Identify which cell holds the provided text, then report its (X, Y) central coordinate. 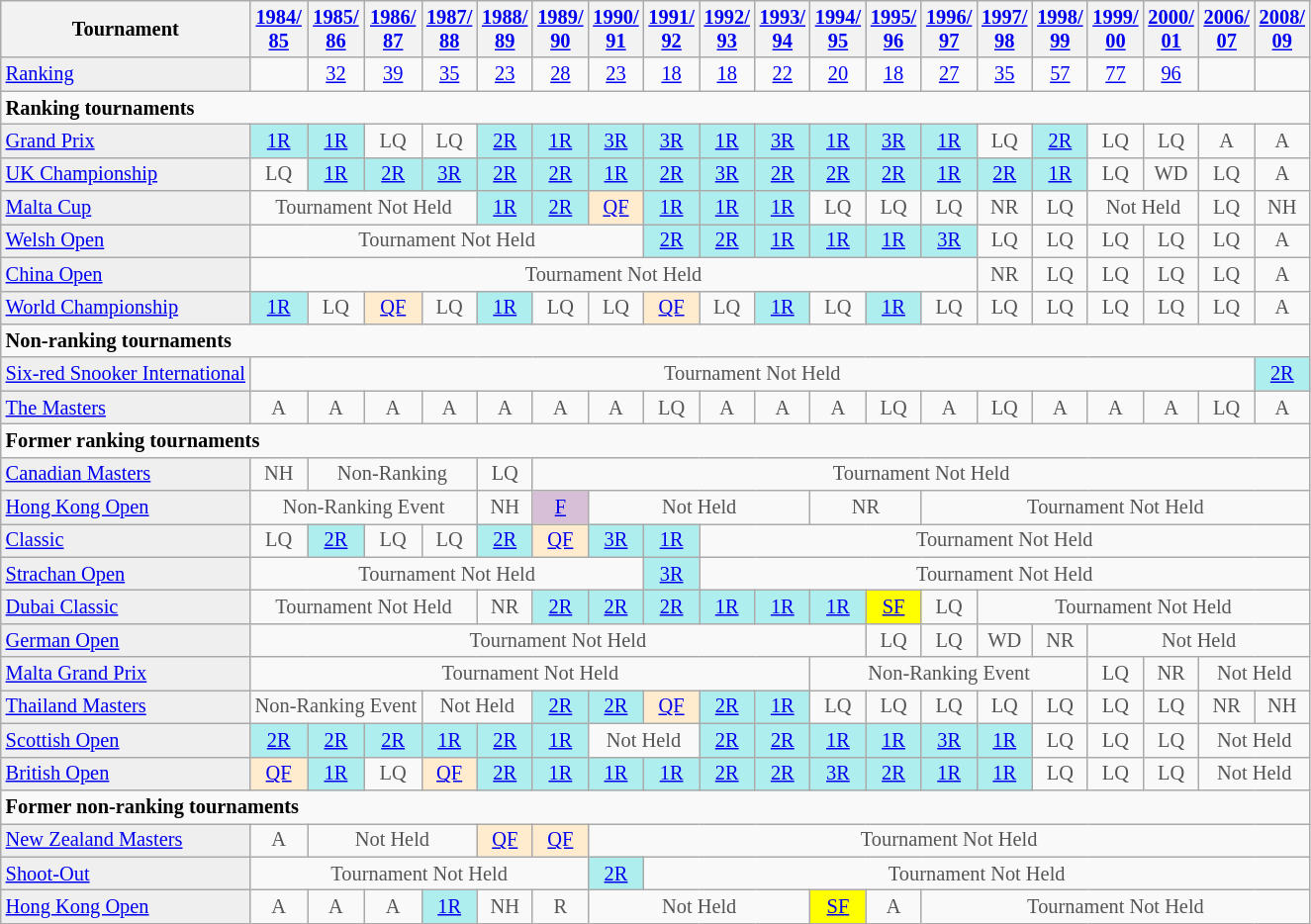
2006/07 (1227, 29)
World Championship (126, 308)
2000/01 (1171, 29)
1998/99 (1060, 29)
UK Championship (126, 174)
96 (1171, 74)
R (560, 906)
1985/86 (336, 29)
F (560, 508)
Former ranking tournaments (655, 440)
1984/85 (279, 29)
32 (336, 74)
27 (949, 74)
Scottish Open (126, 740)
Dubai Classic (126, 606)
Six-red Snooker International (126, 374)
39 (393, 74)
1992/93 (727, 29)
1995/96 (893, 29)
1991/92 (672, 29)
Grand Prix (126, 140)
2008/09 (1282, 29)
1997/98 (1004, 29)
28 (560, 74)
1987/88 (449, 29)
Ranking (126, 74)
1990/91 (615, 29)
1986/87 (393, 29)
57 (1060, 74)
77 (1115, 74)
Non-Ranking (393, 474)
Tournament (126, 29)
New Zealand Masters (126, 840)
Malta Cup (126, 208)
1996/97 (949, 29)
China Open (126, 274)
The Masters (126, 408)
Thailand Masters (126, 706)
Non-ranking tournaments (655, 340)
20 (838, 74)
Former non-ranking tournaments (655, 806)
Classic (126, 540)
22 (783, 74)
German Open (126, 640)
Malta Grand Prix (126, 674)
Shoot-Out (126, 874)
1993/94 (783, 29)
Welsh Open (126, 240)
Strachan Open (126, 574)
British Open (126, 774)
1988/89 (505, 29)
1994/95 (838, 29)
1999/00 (1115, 29)
Canadian Masters (126, 474)
1989/90 (560, 29)
Ranking tournaments (655, 108)
